From the cell containing the given text, extract its center point as [X, Y] coordinate. 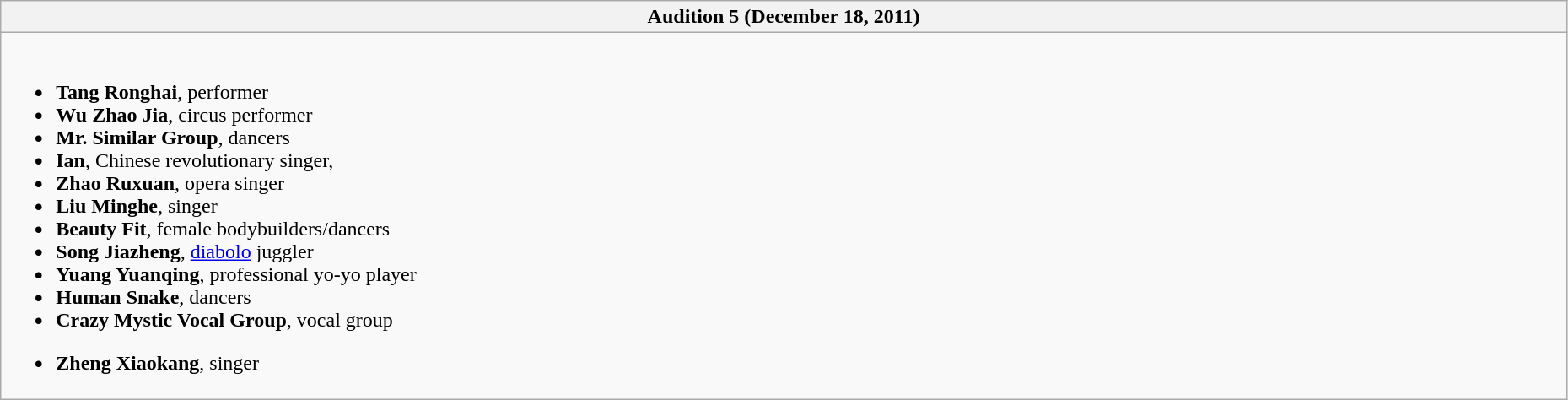
Audition 5 (December 18, 2011) [784, 17]
